Pinpoint the cell where the given text exists, returning its [x, y] midpoint coordinate. 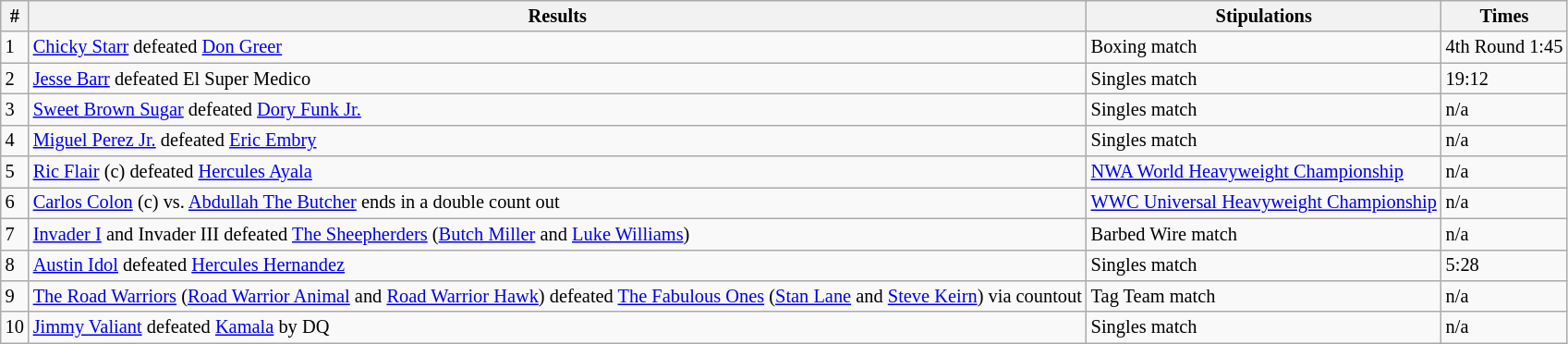
Sweet Brown Sugar defeated Dory Funk Jr. [558, 109]
9 [15, 296]
Austin Idol defeated Hercules Hernandez [558, 265]
10 [15, 327]
3 [15, 109]
The Road Warriors (Road Warrior Animal and Road Warrior Hawk) defeated The Fabulous Ones (Stan Lane and Steve Keirn) via countout [558, 296]
4th Round 1:45 [1504, 47]
Barbed Wire match [1264, 234]
4 [15, 141]
19:12 [1504, 79]
2 [15, 79]
1 [15, 47]
Carlos Colon (c) vs. Abdullah The Butcher ends in a double count out [558, 203]
6 [15, 203]
Chicky Starr defeated Don Greer [558, 47]
8 [15, 265]
Stipulations [1264, 16]
5:28 [1504, 265]
Tag Team match [1264, 296]
# [15, 16]
Boxing match [1264, 47]
Invader I and Invader III defeated The Sheepherders (Butch Miller and Luke Williams) [558, 234]
7 [15, 234]
NWA World Heavyweight Championship [1264, 172]
Times [1504, 16]
Jimmy Valiant defeated Kamala by DQ [558, 327]
Jesse Barr defeated El Super Medico [558, 79]
Ric Flair (c) defeated Hercules Ayala [558, 172]
Results [558, 16]
5 [15, 172]
Miguel Perez Jr. defeated Eric Embry [558, 141]
WWC Universal Heavyweight Championship [1264, 203]
